Pinpoint the cell where the given text exists, returning its (X, Y) midpoint coordinate. 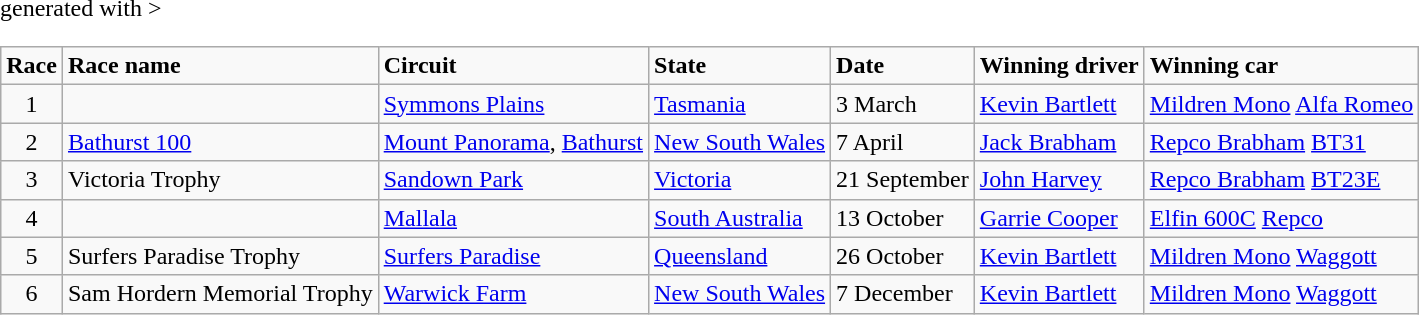
2 (32, 142)
Winning car (1281, 66)
4 (32, 218)
Symmons Plains (513, 104)
Queensland (740, 256)
State (740, 66)
5 (32, 256)
Circuit (513, 66)
Repco Brabham BT31 (1281, 142)
Winning driver (1059, 66)
6 (32, 294)
Mildren Mono Alfa Romeo (1281, 104)
Bathurst 100 (220, 142)
Date (903, 66)
13 October (903, 218)
Tasmania (740, 104)
South Australia (740, 218)
21 September (903, 180)
3 March (903, 104)
Garrie Cooper (1059, 218)
Race (32, 66)
Elfin 600C Repco (1281, 218)
Surfers Paradise (513, 256)
3 (32, 180)
Warwick Farm (513, 294)
John Harvey (1059, 180)
Mallala (513, 218)
Victoria (740, 180)
26 October (903, 256)
1 (32, 104)
7 April (903, 142)
Sam Hordern Memorial Trophy (220, 294)
Surfers Paradise Trophy (220, 256)
7 December (903, 294)
Jack Brabham (1059, 142)
Repco Brabham BT23E (1281, 180)
Sandown Park (513, 180)
Victoria Trophy (220, 180)
Mount Panorama, Bathurst (513, 142)
Race name (220, 66)
